Provide the [x, y] coordinate of the cell's center where the given text is located.  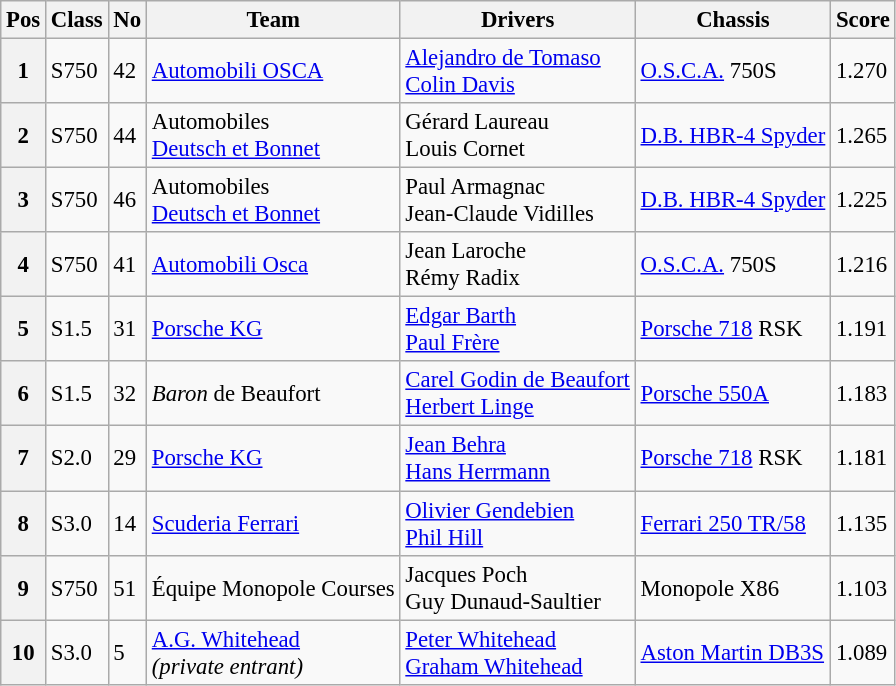
3 [24, 200]
Baron de Beaufort [273, 394]
1.191 [864, 330]
Class [78, 20]
Chassis [732, 20]
A.G. Whitehead(private entrant) [273, 652]
1.183 [864, 394]
Équipe Monopole Courses [273, 588]
1.225 [864, 200]
6 [24, 394]
Monopole X86 [732, 588]
Porsche 550A [732, 394]
Alejandro de Tomaso Colin Davis [518, 72]
46 [127, 200]
41 [127, 264]
1 [24, 72]
1.265 [864, 136]
1.216 [864, 264]
42 [127, 72]
14 [127, 524]
4 [24, 264]
Drivers [518, 20]
32 [127, 394]
Pos [24, 20]
S2.0 [78, 458]
Automobili OSCA [273, 72]
7 [24, 458]
Ferrari 250 TR/58 [732, 524]
1.270 [864, 72]
51 [127, 588]
Scuderia Ferrari [273, 524]
2 [24, 136]
9 [24, 588]
Olivier Gendebien Phil Hill [518, 524]
1.181 [864, 458]
No [127, 20]
Edgar Barth Paul Frère [518, 330]
Team [273, 20]
Paul Armagnac Jean-Claude Vidilles [518, 200]
Peter Whitehead Graham Whitehead [518, 652]
Jacques Poch Guy Dunaud-Saultier [518, 588]
Gérard Laureau Louis Cornet [518, 136]
1.103 [864, 588]
Jean Behra Hans Herrmann [518, 458]
44 [127, 136]
8 [24, 524]
Score [864, 20]
1.135 [864, 524]
10 [24, 652]
Aston Martin DB3S [732, 652]
29 [127, 458]
1.089 [864, 652]
Carel Godin de Beaufort Herbert Linge [518, 394]
Automobili Osca [273, 264]
31 [127, 330]
Jean Laroche Rémy Radix [518, 264]
